Detect which cell encompasses the target text, then output its [x, y] center coordinate. 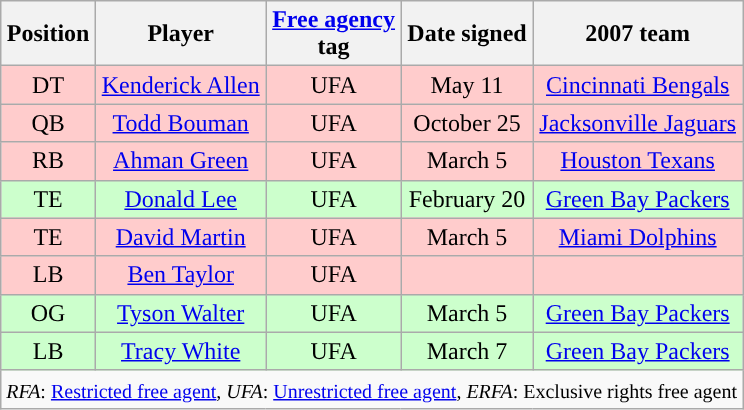
May 11 [467, 85]
Jacksonville Jaguars [638, 123]
Miami Dolphins [638, 237]
OG [48, 313]
RB [48, 161]
Ahman Green [180, 161]
Donald Lee [180, 199]
Player [180, 34]
2007 team [638, 34]
Todd Bouman [180, 123]
October 25 [467, 123]
February 20 [467, 199]
March 7 [467, 351]
DT [48, 85]
Date signed [467, 34]
RFA: Restricted free agent, UFA: Unrestricted free agent, ERFA: Exclusive rights free agent [372, 389]
Position [48, 34]
Ben Taylor [180, 275]
David Martin [180, 237]
Kenderick Allen [180, 85]
Tyson Walter [180, 313]
Houston Texans [638, 161]
Free agencytag [334, 34]
Tracy White [180, 351]
QB [48, 123]
Cincinnati Bengals [638, 85]
